Scan for the cell matching the given text and deliver its (x, y) coordinate at center. 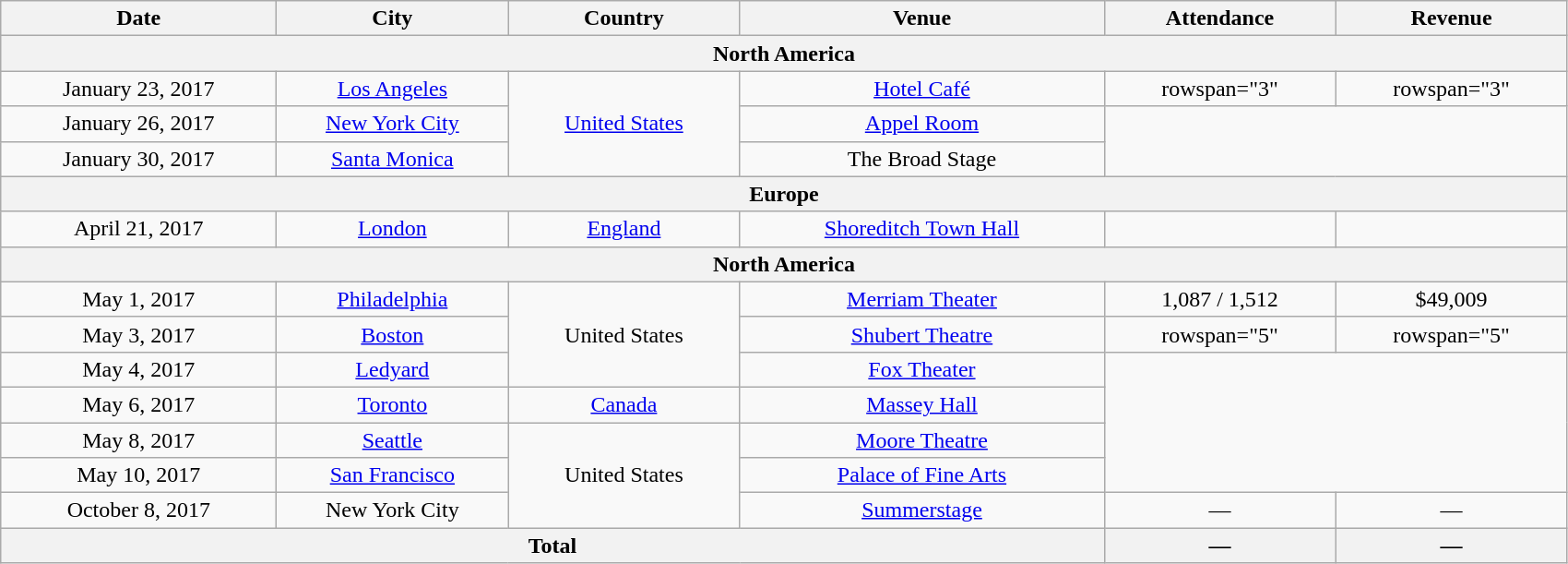
May 10, 2017 (138, 475)
May 3, 2017 (138, 334)
May 1, 2017 (138, 299)
Los Angeles (393, 89)
Merriam Theater (922, 299)
Seattle (393, 440)
Fox Theater (922, 369)
Appel Room (922, 124)
Canada (624, 404)
Santa Monica (393, 159)
Moore Theatre (922, 440)
Revenue (1452, 18)
Attendance (1219, 18)
May 8, 2017 (138, 440)
Boston (393, 334)
The Broad Stage (922, 159)
May 4, 2017 (138, 369)
April 21, 2017 (138, 229)
London (393, 229)
City (393, 18)
San Francisco (393, 475)
Shubert Theatre (922, 334)
1,087 / 1,512 (1219, 299)
Total (552, 546)
May 6, 2017 (138, 404)
Massey Hall (922, 404)
Ledyard (393, 369)
Date (138, 18)
Country (624, 18)
January 23, 2017 (138, 89)
Philadelphia (393, 299)
Venue (922, 18)
January 26, 2017 (138, 124)
Shoreditch Town Hall (922, 229)
October 8, 2017 (138, 510)
Hotel Café (922, 89)
England (624, 229)
Summerstage (922, 510)
Europe (784, 194)
$49,009 (1452, 299)
Toronto (393, 404)
Palace of Fine Arts (922, 475)
January 30, 2017 (138, 159)
